Scan for the cell matching the given text and deliver its [x, y] coordinate at center. 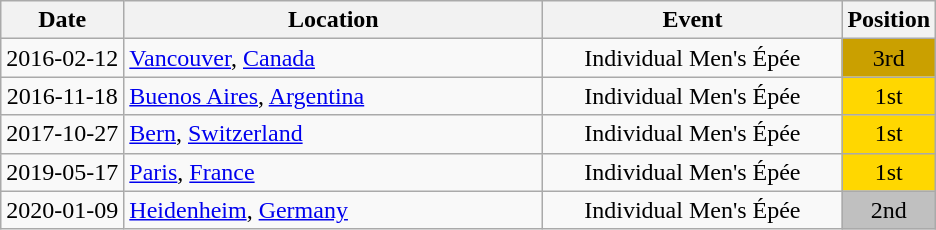
Event [692, 20]
Paris, France [334, 172]
Location [334, 20]
Buenos Aires, Argentina [334, 96]
2020-01-09 [62, 210]
3rd [889, 58]
2019-05-17 [62, 172]
2016-11-18 [62, 96]
Date [62, 20]
2016-02-12 [62, 58]
2017-10-27 [62, 134]
Position [889, 20]
2nd [889, 210]
Heidenheim, Germany [334, 210]
Vancouver, Canada [334, 58]
Bern, Switzerland [334, 134]
